Identify which cell holds the provided text, then report its [X, Y] central coordinate. 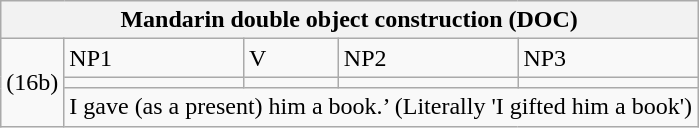
NP3 [608, 58]
Mandarin double object construction (DOC) [350, 20]
I gave (as a present) him a book.’ (Literally 'I gifted him a book') [381, 107]
NP1 [154, 58]
(16b) [32, 82]
NP2 [428, 58]
V [290, 58]
